For the text-containing cell, return its midpoint in (x, y) coordinate format. 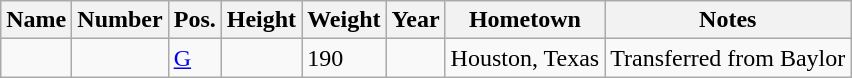
190 (344, 58)
Hometown (525, 20)
Notes (728, 20)
Houston, Texas (525, 58)
Year (416, 20)
Number (120, 20)
Pos. (194, 20)
Height (261, 20)
Weight (344, 20)
Transferred from Baylor (728, 58)
G (194, 58)
Name (36, 20)
